Determine the (x, y) coordinate at the center of the cell enclosing the given text.  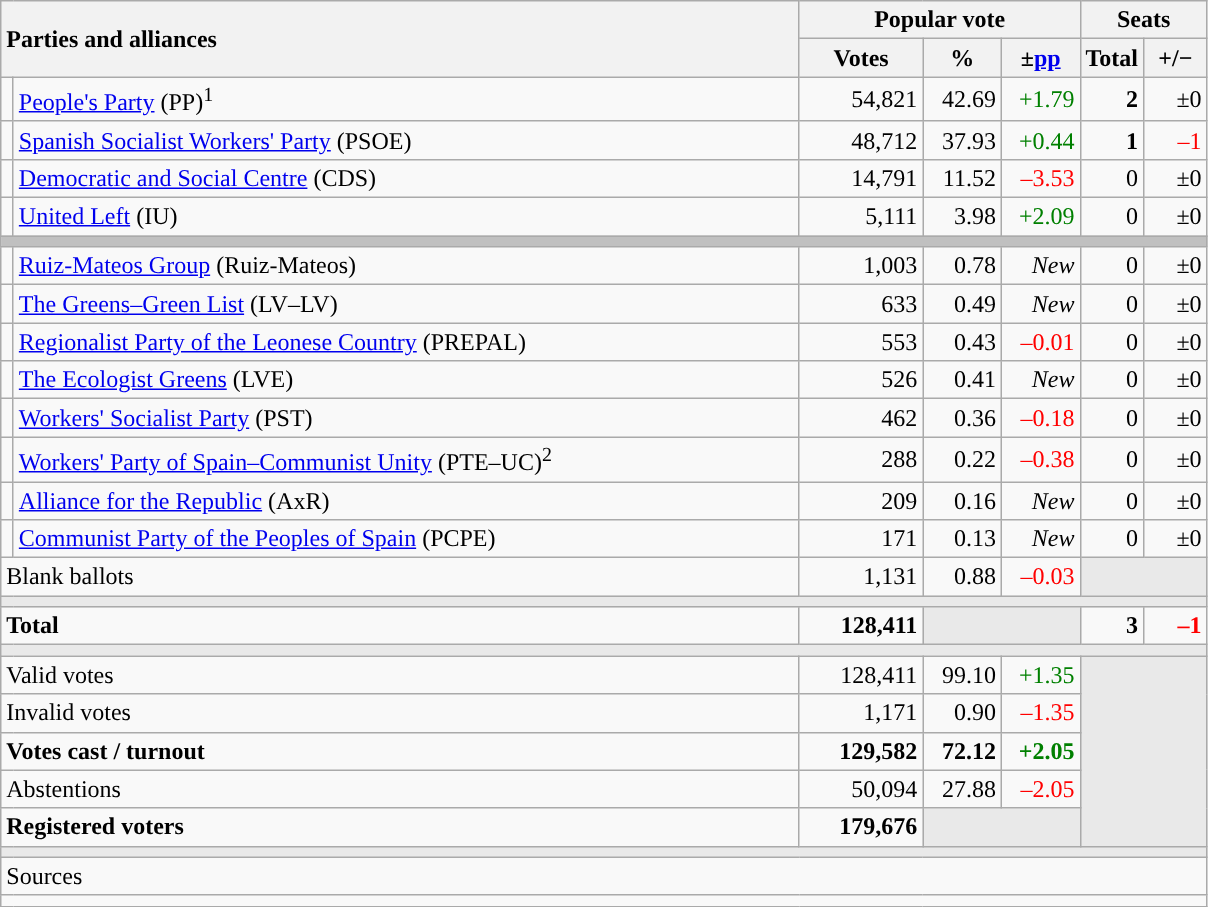
Parties and alliances (400, 39)
Regionalist Party of the Leonese Country (PREPAL) (406, 342)
129,582 (861, 751)
50,094 (861, 789)
Seats (1144, 20)
Registered voters (400, 827)
–0.18 (1040, 418)
633 (861, 304)
0.41 (962, 380)
–0.01 (1040, 342)
Invalid votes (400, 713)
11.52 (962, 178)
0.16 (962, 501)
–3.53 (1040, 178)
0.88 (962, 577)
0.43 (962, 342)
0.36 (962, 418)
209 (861, 501)
+1.35 (1040, 675)
14,791 (861, 178)
+/− (1176, 58)
+1.79 (1040, 100)
72.12 (962, 751)
48,712 (861, 140)
27.88 (962, 789)
0.78 (962, 266)
3.98 (962, 217)
54,821 (861, 100)
Spanish Socialist Workers' Party (PSOE) (406, 140)
Sources (604, 876)
526 (861, 380)
–0.03 (1040, 577)
–0.38 (1040, 460)
1,131 (861, 577)
5,111 (861, 217)
–2.05 (1040, 789)
Workers' Party of Spain–Communist Unity (PTE–UC)2 (406, 460)
Valid votes (400, 675)
3 (1112, 626)
Votes (861, 58)
United Left (IU) (406, 217)
People's Party (PP)1 (406, 100)
462 (861, 418)
0.22 (962, 460)
Alliance for the Republic (AxR) (406, 501)
1,003 (861, 266)
2 (1112, 100)
The Greens–Green List (LV–LV) (406, 304)
–1.35 (1040, 713)
1 (1112, 140)
Abstentions (400, 789)
42.69 (962, 100)
Workers' Socialist Party (PST) (406, 418)
Communist Party of the Peoples of Spain (PCPE) (406, 539)
+0.44 (1040, 140)
0.90 (962, 713)
Ruiz-Mateos Group (Ruiz-Mateos) (406, 266)
The Ecologist Greens (LVE) (406, 380)
99.10 (962, 675)
+2.09 (1040, 217)
179,676 (861, 827)
0.49 (962, 304)
±pp (1040, 58)
0.13 (962, 539)
Votes cast / turnout (400, 751)
Democratic and Social Centre (CDS) (406, 178)
37.93 (962, 140)
Blank ballots (400, 577)
% (962, 58)
171 (861, 539)
+2.05 (1040, 751)
1,171 (861, 713)
553 (861, 342)
288 (861, 460)
Popular vote (940, 20)
